For the text-containing cell, return its midpoint in [x, y] coordinate format. 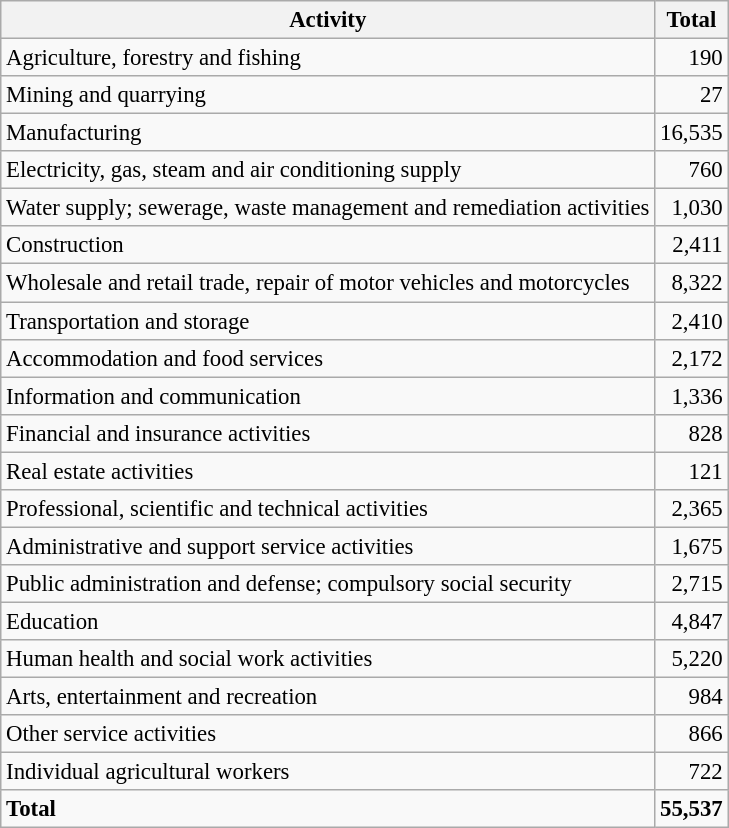
27 [692, 95]
Arts, entertainment and recreation [328, 697]
Administrative and support service activities [328, 546]
828 [692, 433]
Manufacturing [328, 133]
984 [692, 697]
Mining and quarrying [328, 95]
8,322 [692, 283]
Information and communication [328, 396]
Agriculture, forestry and fishing [328, 58]
Activity [328, 20]
4,847 [692, 621]
16,535 [692, 133]
1,030 [692, 208]
Public administration and defense; compulsory social security [328, 584]
190 [692, 58]
Wholesale and retail trade, repair of motor vehicles and motorcycles [328, 283]
2,715 [692, 584]
Electricity, gas, steam and air conditioning supply [328, 170]
5,220 [692, 659]
Real estate activities [328, 471]
55,537 [692, 809]
Water supply; sewerage, waste management and remediation activities [328, 208]
Education [328, 621]
Human health and social work activities [328, 659]
1,336 [692, 396]
722 [692, 772]
Individual agricultural workers [328, 772]
2,172 [692, 358]
Professional, scientific and technical activities [328, 509]
Construction [328, 245]
1,675 [692, 546]
Financial and insurance activities [328, 433]
Other service activities [328, 734]
760 [692, 170]
2,365 [692, 509]
2,411 [692, 245]
121 [692, 471]
866 [692, 734]
2,410 [692, 321]
Transportation and storage [328, 321]
Accommodation and food services [328, 358]
